From the cell containing the given text, extract its center point as (x, y) coordinate. 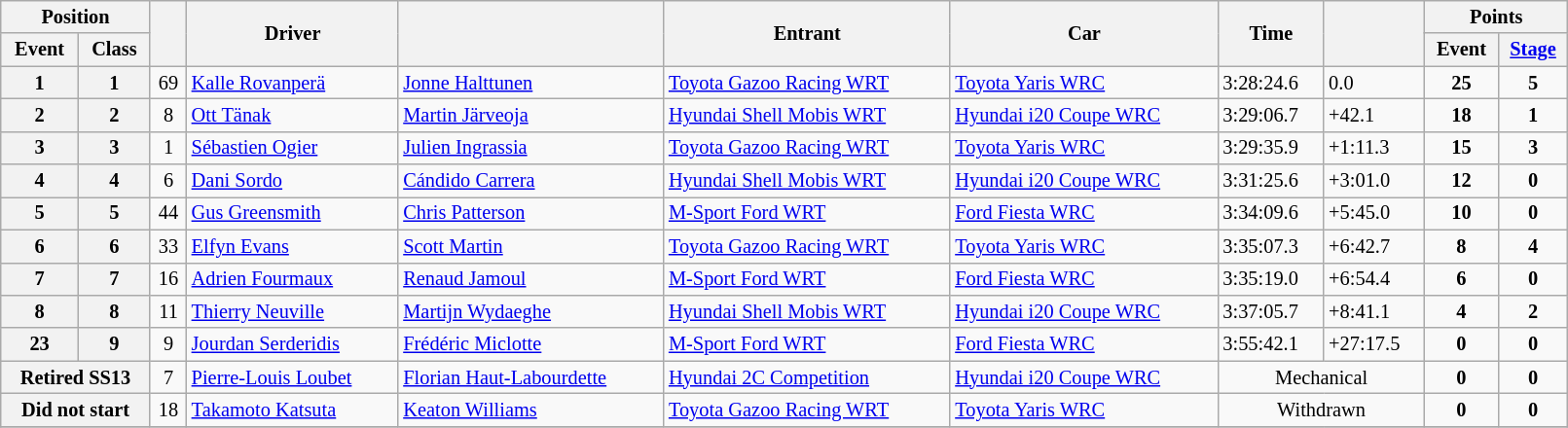
Class (114, 50)
Pierre-Louis Loubet (293, 377)
3:29:06.7 (1271, 115)
23 (40, 344)
3:29:35.9 (1271, 148)
Martin Järveoja (531, 115)
Ott Tänak (293, 115)
25 (1462, 83)
Did not start (76, 410)
Entrant (807, 33)
3:55:42.1 (1271, 344)
Keaton Williams (531, 410)
Hyundai 2C Competition (807, 377)
11 (167, 311)
Cándido Carrera (531, 181)
Stage (1533, 50)
Julien Ingrassia (531, 148)
+27:17.5 (1374, 344)
Jourdan Serderidis (293, 344)
+42.1 (1374, 115)
3:35:07.3 (1271, 246)
69 (167, 83)
+5:45.0 (1374, 213)
Points (1497, 17)
+3:01.0 (1374, 181)
10 (1462, 213)
3:34:09.6 (1271, 213)
Elfyn Evans (293, 246)
Martijn Wydaeghe (531, 311)
Chris Patterson (531, 213)
Withdrawn (1321, 410)
Sébastien Ogier (293, 148)
44 (167, 213)
15 (1462, 148)
+6:42.7 (1374, 246)
Frédéric Miclotte (531, 344)
16 (167, 279)
Jonne Halttunen (531, 83)
Scott Martin (531, 246)
Time (1271, 33)
Kalle Rovanperä (293, 83)
Car (1084, 33)
Florian Haut-Labourdette (531, 377)
Driver (293, 33)
Position (76, 17)
3:28:24.6 (1271, 83)
3:35:19.0 (1271, 279)
33 (167, 246)
Retired SS13 (76, 377)
3:37:05.7 (1271, 311)
3:31:25.6 (1271, 181)
Adrien Fourmaux (293, 279)
Mechanical (1321, 377)
0.0 (1374, 83)
+6:54.4 (1374, 279)
+1:11.3 (1374, 148)
+8:41.1 (1374, 311)
12 (1462, 181)
Dani Sordo (293, 181)
Takamoto Katsuta (293, 410)
Thierry Neuville (293, 311)
Gus Greensmith (293, 213)
Renaud Jamoul (531, 279)
